Detect which cell encompasses the target text, then output its (x, y) center coordinate. 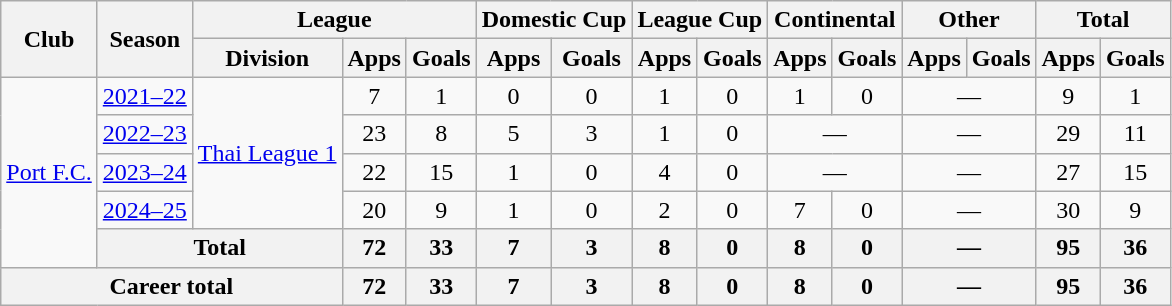
2 (664, 210)
22 (374, 172)
Thai League 1 (267, 153)
29 (1068, 134)
30 (1068, 210)
2021–22 (144, 96)
2024–25 (144, 210)
2022–23 (144, 134)
23 (374, 134)
4 (664, 172)
Port F.C. (50, 172)
League (334, 20)
Career total (172, 286)
2023–24 (144, 172)
Club (50, 39)
League Cup (700, 20)
Division (267, 58)
5 (514, 134)
27 (1068, 172)
Continental (835, 20)
Season (144, 39)
Other (969, 20)
Domestic Cup (554, 20)
20 (374, 210)
11 (1135, 134)
